Pinpoint the cell where the given text exists, returning its [x, y] midpoint coordinate. 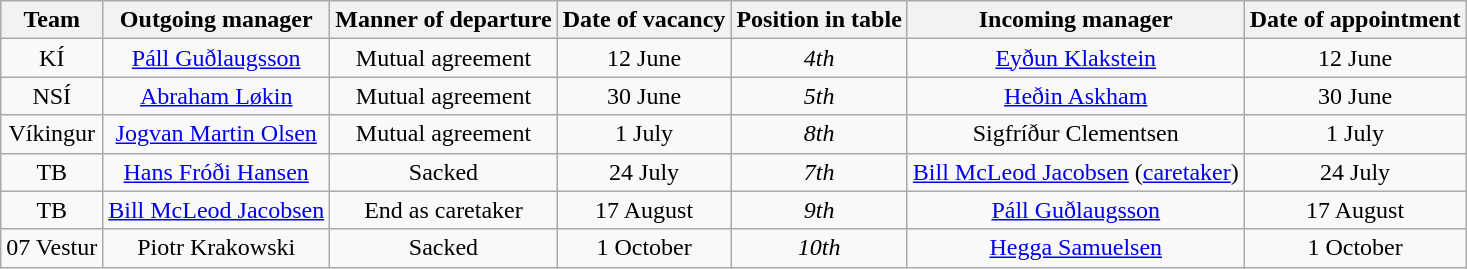
Position in table [819, 20]
Eyðun Klakstein [1076, 58]
10th [819, 248]
9th [819, 210]
Hans Fróði Hansen [216, 172]
Víkingur [52, 134]
5th [819, 96]
Abraham Løkin [216, 96]
KÍ [52, 58]
8th [819, 134]
Piotr Krakowski [216, 248]
Outgoing manager [216, 20]
Bill McLeod Jacobsen [216, 210]
7th [819, 172]
NSÍ [52, 96]
Sigfríður Clementsen [1076, 134]
07 Vestur [52, 248]
Bill McLeod Jacobsen (caretaker) [1076, 172]
Manner of departure [444, 20]
Incoming manager [1076, 20]
Date of appointment [1355, 20]
End as caretaker [444, 210]
Date of vacancy [644, 20]
Team [52, 20]
Hegga Samuelsen [1076, 248]
Heðin Askham [1076, 96]
Jogvan Martin Olsen [216, 134]
4th [819, 58]
